From the cell containing the given text, extract its center point as (x, y) coordinate. 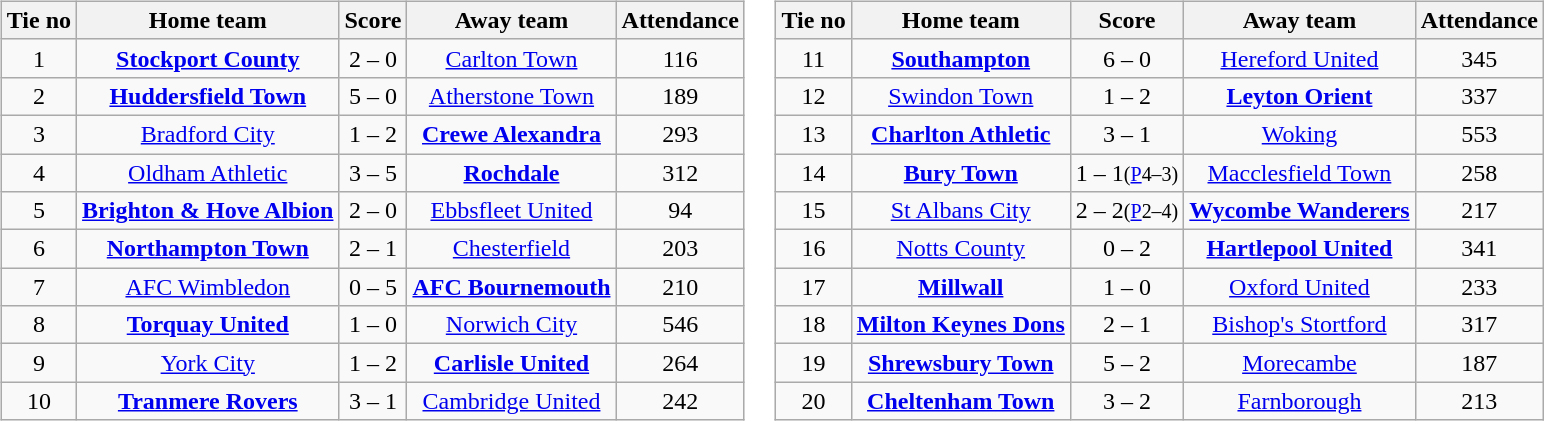
Morecambe (1300, 363)
213 (1479, 401)
Crewe Alexandra (512, 134)
Bury Town (960, 173)
5 (38, 211)
York City (208, 363)
Hereford United (1300, 58)
Oldham Athletic (208, 173)
9 (38, 363)
264 (680, 363)
Atherstone Town (512, 96)
1 – 1(P4–3) (1127, 173)
546 (680, 325)
Millwall (960, 287)
Norwich City (512, 325)
Carlisle United (512, 363)
203 (680, 249)
Farnborough (1300, 401)
Oxford United (1300, 287)
Bradford City (208, 134)
Milton Keynes Dons (960, 325)
116 (680, 58)
Macclesfield Town (1300, 173)
20 (814, 401)
Southampton (960, 58)
11 (814, 58)
553 (1479, 134)
233 (1479, 287)
3 (38, 134)
317 (1479, 325)
242 (680, 401)
3 – 5 (373, 173)
3 – 2 (1127, 401)
1 (38, 58)
Bishop's Stortford (1300, 325)
Rochdale (512, 173)
2 (38, 96)
Carlton Town (512, 58)
Cambridge United (512, 401)
Swindon Town (960, 96)
Ebbsfleet United (512, 211)
0 – 5 (373, 287)
AFC Wimbledon (208, 287)
Torquay United (208, 325)
15 (814, 211)
0 – 2 (1127, 249)
4 (38, 173)
293 (680, 134)
Wycombe Wanderers (1300, 211)
210 (680, 287)
Chesterfield (512, 249)
17 (814, 287)
Leyton Orient (1300, 96)
6 (38, 249)
12 (814, 96)
AFC Bournemouth (512, 287)
341 (1479, 249)
Hartlepool United (1300, 249)
8 (38, 325)
Woking (1300, 134)
345 (1479, 58)
Brighton & Hove Albion (208, 211)
10 (38, 401)
Cheltenham Town (960, 401)
337 (1479, 96)
Notts County (960, 249)
16 (814, 249)
18 (814, 325)
5 – 0 (373, 96)
St Albans City (960, 211)
Huddersfield Town (208, 96)
94 (680, 211)
189 (680, 96)
14 (814, 173)
7 (38, 287)
258 (1479, 173)
Charlton Athletic (960, 134)
Shrewsbury Town (960, 363)
2 – 2(P2–4) (1127, 211)
19 (814, 363)
6 – 0 (1127, 58)
5 – 2 (1127, 363)
13 (814, 134)
217 (1479, 211)
312 (680, 173)
Northampton Town (208, 249)
187 (1479, 363)
Tranmere Rovers (208, 401)
Stockport County (208, 58)
